Provide the [X, Y] coordinate of the cell's center where the given text is located.  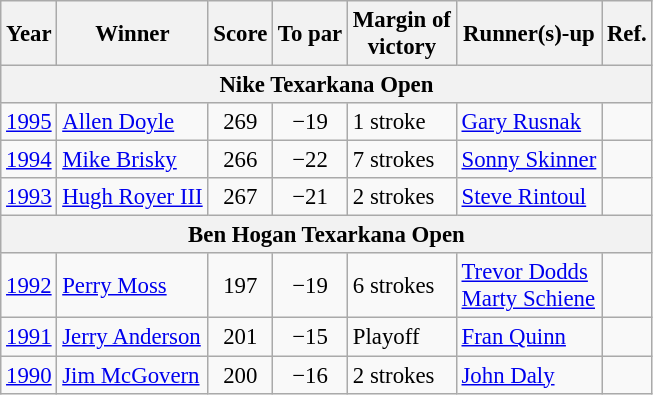
Gary Rusnak [528, 122]
Allen Doyle [132, 122]
Score [240, 34]
Margin ofvictory [402, 34]
−15 [310, 337]
Ref. [627, 34]
To par [310, 34]
267 [240, 197]
1991 [29, 337]
1993 [29, 197]
1990 [29, 375]
−22 [310, 160]
197 [240, 286]
−16 [310, 375]
Hugh Royer III [132, 197]
7 strokes [402, 160]
1995 [29, 122]
Trevor Dodds Marty Schiene [528, 286]
1992 [29, 286]
Nike Texarkana Open [326, 85]
John Daly [528, 375]
Year [29, 34]
Sonny Skinner [528, 160]
Jerry Anderson [132, 337]
Playoff [402, 337]
Winner [132, 34]
Mike Brisky [132, 160]
Jim McGovern [132, 375]
Fran Quinn [528, 337]
6 strokes [402, 286]
Ben Hogan Texarkana Open [326, 235]
1 stroke [402, 122]
Runner(s)-up [528, 34]
269 [240, 122]
Perry Moss [132, 286]
200 [240, 375]
1994 [29, 160]
Steve Rintoul [528, 197]
201 [240, 337]
266 [240, 160]
−21 [310, 197]
